Extract the (x, y) coordinate from the center of the cell holding the provided text.  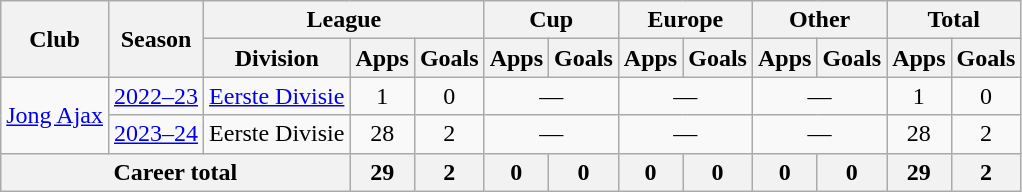
2022–23 (156, 96)
Other (819, 20)
Division (277, 58)
Club (55, 39)
2023–24 (156, 134)
Jong Ajax (55, 115)
Season (156, 39)
Europe (685, 20)
League (344, 20)
Total (954, 20)
Career total (176, 172)
Cup (551, 20)
